Search for the cell housing the specified text and yield its [x, y] center coordinate. 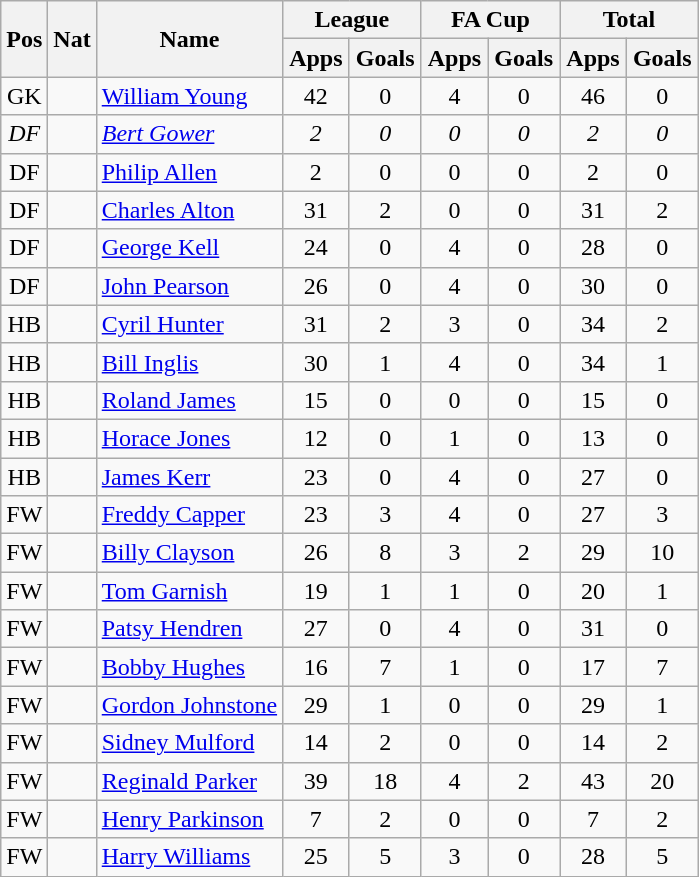
Charles Alton [189, 210]
Tom Garnish [189, 591]
Total [630, 20]
Bill Inglis [189, 362]
25 [316, 857]
Roland James [189, 400]
10 [662, 553]
Gordon Johnstone [189, 705]
19 [316, 591]
Bobby Hughes [189, 667]
Billy Clayson [189, 553]
46 [594, 96]
Harry Williams [189, 857]
Bert Gower [189, 134]
Henry Parkinson [189, 819]
42 [316, 96]
James Kerr [189, 477]
GK [24, 96]
17 [594, 667]
39 [316, 781]
John Pearson [189, 286]
Cyril Hunter [189, 324]
24 [316, 248]
Reginald Parker [189, 781]
Horace Jones [189, 438]
13 [594, 438]
FA Cup [490, 20]
Philip Allen [189, 172]
Sidney Mulford [189, 743]
William Young [189, 96]
Patsy Hendren [189, 629]
12 [316, 438]
16 [316, 667]
43 [594, 781]
8 [385, 553]
Nat [72, 39]
18 [385, 781]
Pos [24, 39]
Freddy Capper [189, 515]
League [352, 20]
George Kell [189, 248]
Name [189, 39]
